Extract the (x, y) coordinate from the center of the cell holding the provided text.  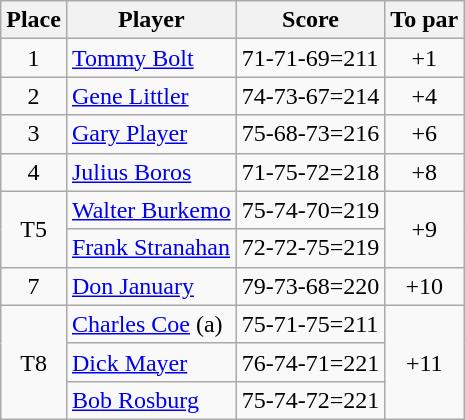
+9 (424, 229)
76-74-71=221 (310, 362)
74-73-67=214 (310, 96)
Gary Player (151, 134)
To par (424, 20)
Dick Mayer (151, 362)
75-74-72=221 (310, 400)
Score (310, 20)
Frank Stranahan (151, 248)
+8 (424, 172)
72-72-75=219 (310, 248)
7 (34, 286)
Gene Littler (151, 96)
71-71-69=211 (310, 58)
Charles Coe (a) (151, 324)
4 (34, 172)
+1 (424, 58)
79-73-68=220 (310, 286)
75-74-70=219 (310, 210)
+10 (424, 286)
1 (34, 58)
Place (34, 20)
Don January (151, 286)
+11 (424, 362)
Bob Rosburg (151, 400)
71-75-72=218 (310, 172)
75-68-73=216 (310, 134)
Julius Boros (151, 172)
Tommy Bolt (151, 58)
Player (151, 20)
+4 (424, 96)
T8 (34, 362)
3 (34, 134)
2 (34, 96)
+6 (424, 134)
Walter Burkemo (151, 210)
75-71-75=211 (310, 324)
T5 (34, 229)
